Detect which cell encompasses the target text, then output its (X, Y) center coordinate. 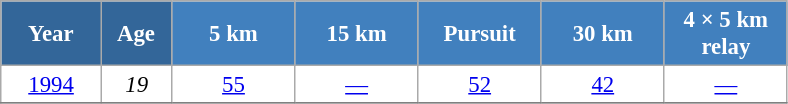
19 (136, 85)
4 × 5 km relay (726, 34)
42 (602, 85)
1994 (52, 85)
30 km (602, 34)
Year (52, 34)
5 km (234, 34)
52 (480, 85)
Pursuit (480, 34)
Age (136, 34)
55 (234, 85)
15 km (356, 34)
